Scan for the cell matching the given text and deliver its (X, Y) coordinate at center. 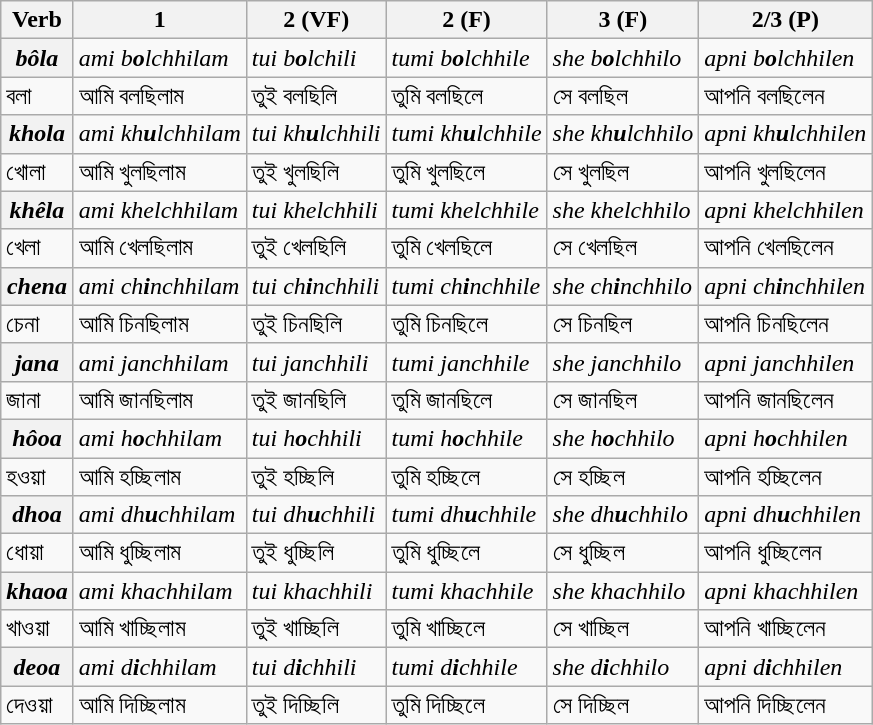
তুই দিচ্ছিলি (316, 705)
আমি খাচ্ছিলাম (160, 629)
দেওয়া (37, 705)
তুই খেলছিলি (316, 248)
তুমি বলছিলে (466, 96)
tui bolchili (316, 58)
she dhuchhilo (623, 515)
চেনা (37, 324)
ami hochhilam (160, 438)
apni chinchhilen (786, 286)
she chinchhilo (623, 286)
ami khelchhilam (160, 210)
1 (160, 20)
তুমি খেলছিলে (466, 248)
she khulchhilo (623, 134)
সে খুলছিল (623, 172)
tumi khulchhile (466, 134)
তুমি খুলছিলে (466, 172)
তুমি জানছিলে (466, 400)
সে বলছিল (623, 96)
তুই হচ্ছিলি (316, 477)
খোলা (37, 172)
tumi dichhile (466, 667)
apni dichhilen (786, 667)
khêla (37, 210)
bôla (37, 58)
2/3 (P) (786, 20)
dhoa (37, 515)
tui janchhili (316, 362)
apni khachhilen (786, 591)
ami dhuchhilam (160, 515)
আপনি হচ্ছিলেন (786, 477)
tui chinchhili (316, 286)
tumi janchhile (466, 362)
আমি খুলছিলাম (160, 172)
সে হচ্ছিল (623, 477)
tumi khelchhile (466, 210)
ami dichhilam (160, 667)
tumi chinchhile (466, 286)
ধোয়া (37, 553)
2 (F) (466, 20)
ami khachhilam (160, 591)
ami khulchhilam (160, 134)
apni bolchhilen (786, 58)
ami chinchhilam (160, 286)
tui khelchhili (316, 210)
tui hochhili (316, 438)
তুমি খাচ্ছিলে (466, 629)
খেলা (37, 248)
apni khulchhilen (786, 134)
she hochhilo (623, 438)
apni khelchhilen (786, 210)
আমি খেলছিলাম (160, 248)
tumi hochhile (466, 438)
তুই ধুচ্ছিলি (316, 553)
তুই বলছিলি (316, 96)
apni dhuchhilen (786, 515)
সে খেলছিল (623, 248)
সে ধুচ্ছিল (623, 553)
আপনি চিনছিলেন (786, 324)
tui dichhili (316, 667)
hôoa (37, 438)
আমি জানছিলাম (160, 400)
আমি বলছিলাম (160, 96)
আপনি খুলছিলেন (786, 172)
আপনি খেলছিলেন (786, 248)
khola (37, 134)
তুমি দিচ্ছিলে (466, 705)
আমি দিচ্ছিলাম (160, 705)
জানা (37, 400)
tumi bolchhile (466, 58)
তুই চিনছিলি (316, 324)
ami bolchhilam (160, 58)
jana (37, 362)
she dichhilo (623, 667)
আপনি খাচ্ছিলেন (786, 629)
deoa (37, 667)
khaoa (37, 591)
2 (VF) (316, 20)
she khelchhilo (623, 210)
সে দিচ্ছিল (623, 705)
Verb (37, 20)
হওয়া (37, 477)
সে চিনছিল (623, 324)
আমি চিনছিলাম (160, 324)
তুই জানছিলি (316, 400)
tui khulchhili (316, 134)
she khachhilo (623, 591)
tumi dhuchhile (466, 515)
তুমি হচ্ছিলে (466, 477)
বলা (37, 96)
tui khachhili (316, 591)
ami janchhilam (160, 362)
তুই খাচ্ছিলি (316, 629)
খাওয়া (37, 629)
আমি হচ্ছিলাম (160, 477)
আপনি বলছিলেন (786, 96)
tui dhuchhili (316, 515)
apni janchhilen (786, 362)
she janchhilo (623, 362)
সে জানছিল (623, 400)
apni hochhilen (786, 438)
আমি ধুচ্ছিলাম (160, 553)
আপনি দিচ্ছিলেন (786, 705)
she bolchhilo (623, 58)
সে খাচ্ছিল (623, 629)
chena (37, 286)
তুমি চিনছিলে (466, 324)
আপনি ধুচ্ছিলেন (786, 553)
তুই খুলছিলি (316, 172)
3 (F) (623, 20)
আপনি জানছিলেন (786, 400)
tumi khachhile (466, 591)
তুমি ধুচ্ছিলে (466, 553)
